Pinpoint the cell where the given text exists, returning its [x, y] midpoint coordinate. 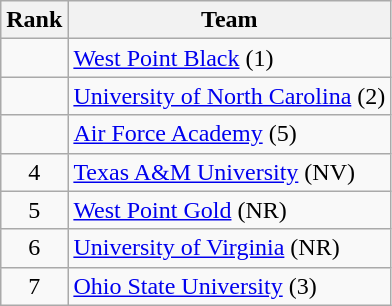
5 [34, 210]
Team [230, 20]
Texas A&M University (NV) [230, 172]
University of Virginia (NR) [230, 248]
7 [34, 286]
Rank [34, 20]
4 [34, 172]
West Point Black (1) [230, 58]
University of North Carolina (2) [230, 96]
6 [34, 248]
Ohio State University (3) [230, 286]
Air Force Academy (5) [230, 134]
West Point Gold (NR) [230, 210]
